Locate the cell with the specified text and output its (x, y) center coordinate. 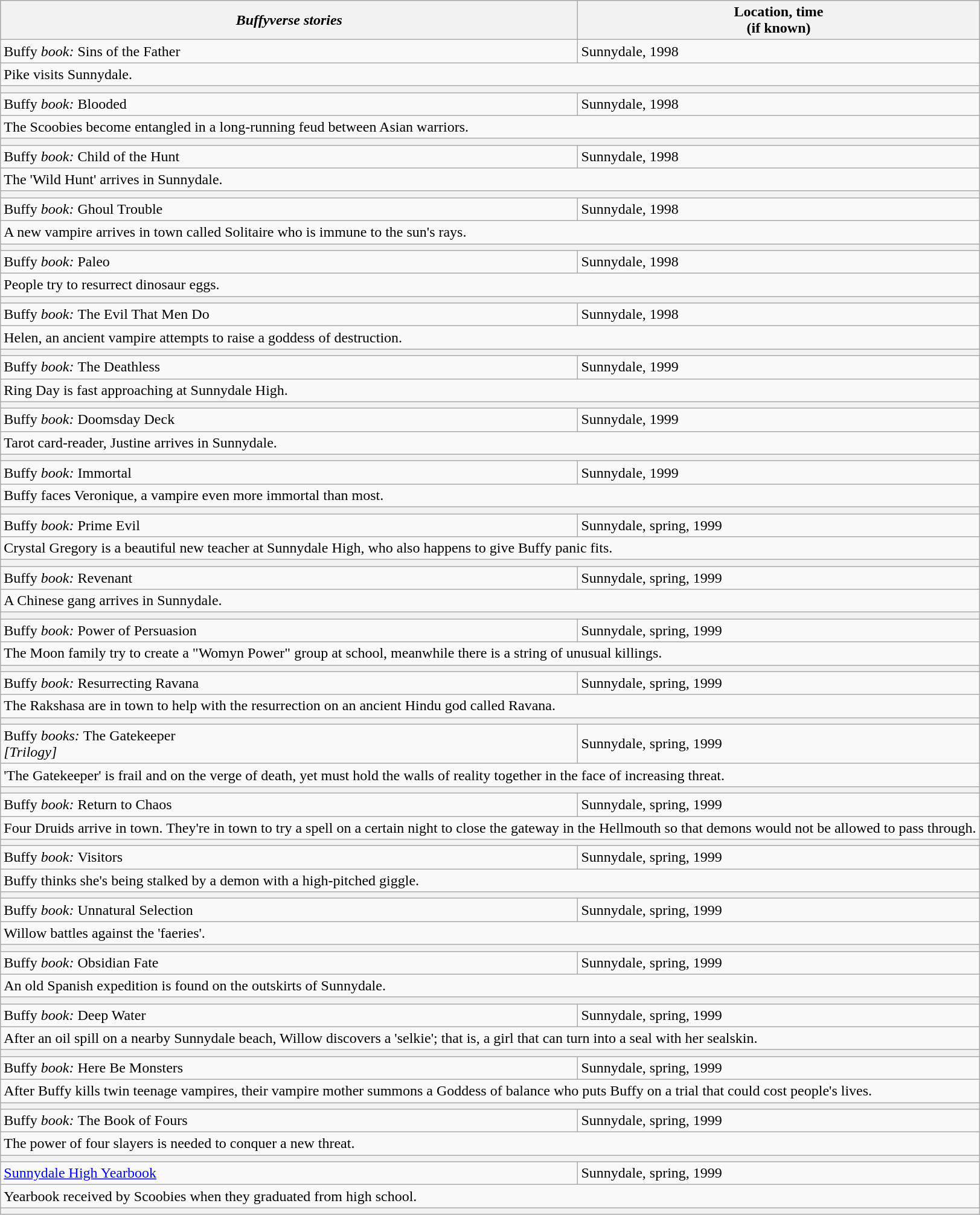
Buffy book: Return to Chaos (289, 804)
The Moon family try to create a "Womyn Power" group at school, meanwhile there is a string of unusual killings. (490, 653)
Buffy book: Blooded (289, 104)
Tarot card-reader, Justine arrives in Sunnydale. (490, 443)
The Scoobies become entangled in a long-running feud between Asian warriors. (490, 127)
Buffy book: Power of Persuasion (289, 630)
Buffy book: Ghoul Trouble (289, 209)
Buffy book: Prime Evil (289, 525)
Helen, an ancient vampire attempts to raise a goddess of destruction. (490, 338)
Buffy thinks she's being stalked by a demon with a high-pitched giggle. (490, 880)
Buffy book: Child of the Hunt (289, 156)
The 'Wild Hunt' arrives in Sunnydale. (490, 179)
Yearbook received by Scoobies when they graduated from high school. (490, 1196)
Sunnydale High Yearbook (289, 1173)
Pike visits Sunnydale. (490, 74)
'The Gatekeeper' is frail and on the verge of death, yet must hold the walls of reality together in the face of increasing threat. (490, 775)
Buffy book: The Deathless (289, 367)
Buffy book: Here Be Monsters (289, 1068)
After Buffy kills twin teenage vampires, their vampire mother summons a Goddess of balance who puts Buffy on a trial that could cost people's lives. (490, 1091)
People try to resurrect dinosaur eggs. (490, 285)
The Rakshasa are in town to help with the resurrection on an ancient Hindu god called Ravana. (490, 706)
Location, time (if known) (779, 21)
Buffy book: The Book of Fours (289, 1121)
Buffy book: Sins of the Father (289, 51)
A Chinese gang arrives in Sunnydale. (490, 601)
The power of four slayers is needed to conquer a new threat. (490, 1144)
Buffy book: Obsidian Fate (289, 963)
After an oil spill on a nearby Sunnydale beach, Willow discovers a 'selkie'; that is, a girl that can turn into a seal with her sealskin. (490, 1038)
Buffy book: Immortal (289, 472)
A new vampire arrives in town called Solitaire who is immune to the sun's rays. (490, 232)
Willow battles against the 'faeries'. (490, 933)
Buffyverse stories (289, 21)
Buffy book: Resurrecting Ravana (289, 683)
Buffy books: The Gatekeeper [Trilogy] (289, 744)
Ring Day is fast approaching at Sunnydale High. (490, 390)
Buffy book: Paleo (289, 262)
Buffy book: Deep Water (289, 1015)
Crystal Gregory is a beautiful new teacher at Sunnydale High, who also happens to give Buffy panic fits. (490, 548)
Buffy faces Veronique, a vampire even more immortal than most. (490, 495)
Buffy book: Doomsday Deck (289, 420)
Buffy book: Revenant (289, 578)
Buffy book: Visitors (289, 858)
An old Spanish expedition is found on the outskirts of Sunnydale. (490, 986)
Buffy book: The Evil That Men Do (289, 315)
Buffy book: Unnatural Selection (289, 910)
